Identify which cell holds the provided text, then report its [X, Y] central coordinate. 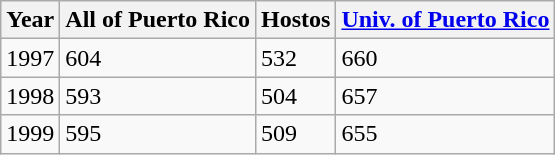
1998 [30, 96]
504 [295, 96]
660 [446, 58]
All of Puerto Rico [158, 20]
1997 [30, 58]
Year [30, 20]
593 [158, 96]
Hostos [295, 20]
532 [295, 58]
509 [295, 134]
595 [158, 134]
657 [446, 96]
1999 [30, 134]
655 [446, 134]
604 [158, 58]
Univ. of Puerto Rico [446, 20]
